Search for the cell housing the specified text and yield its [X, Y] center coordinate. 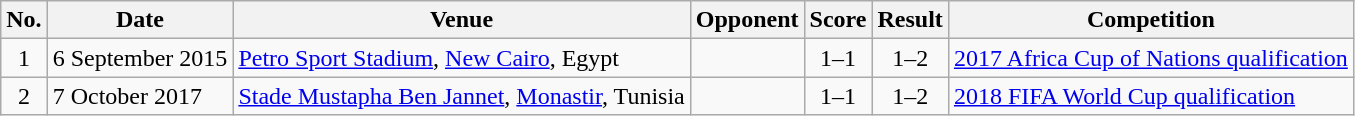
Venue [462, 20]
1 [24, 58]
Competition [1150, 20]
Stade Mustapha Ben Jannet, Monastir, Tunisia [462, 96]
7 October 2017 [140, 96]
2017 Africa Cup of Nations qualification [1150, 58]
2018 FIFA World Cup qualification [1150, 96]
Opponent [747, 20]
No. [24, 20]
Result [910, 20]
Petro Sport Stadium, New Cairo, Egypt [462, 58]
2 [24, 96]
6 September 2015 [140, 58]
Score [838, 20]
Date [140, 20]
